Extract the (x, y) coordinate from the center of the cell holding the provided text.  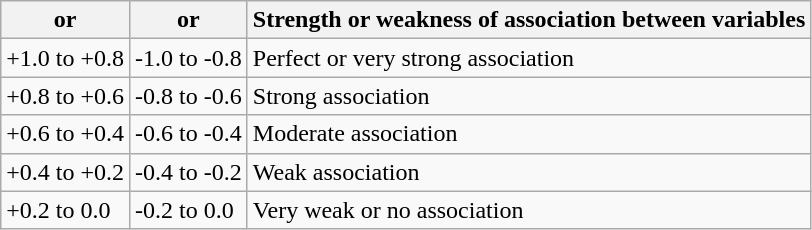
+1.0 to +0.8 (66, 58)
+0.2 to 0.0 (66, 210)
+0.4 to +0.2 (66, 172)
-0.2 to 0.0 (189, 210)
Strong association (529, 96)
-0.4 to -0.2 (189, 172)
-0.6 to -0.4 (189, 134)
Perfect or very strong association (529, 58)
Strength or weakness of association between variables (529, 20)
+0.8 to +0.6 (66, 96)
Weak association (529, 172)
+0.6 to +0.4 (66, 134)
-0.8 to -0.6 (189, 96)
-1.0 to -0.8 (189, 58)
Moderate association (529, 134)
Very weak or no association (529, 210)
